Capture the cell that displays the provided text and extract its [X, Y] central coordinate. 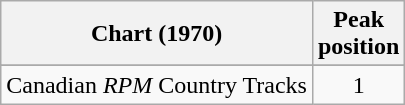
Chart (1970) [157, 34]
1 [358, 85]
Canadian RPM Country Tracks [157, 85]
Peakposition [358, 34]
